Locate the cell with the specified text and output its [X, Y] center coordinate. 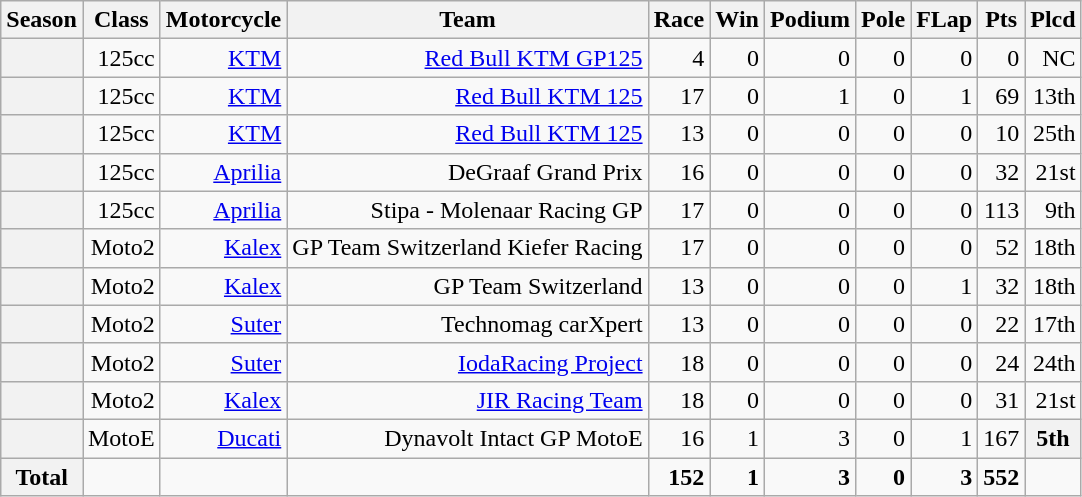
13th [1053, 96]
113 [1002, 210]
24 [1002, 362]
22 [1002, 324]
Technomag carXpert [468, 324]
Season [42, 20]
17th [1053, 324]
152 [679, 477]
GP Team Switzerland [468, 286]
167 [1002, 438]
Pole [884, 20]
Pts [1002, 20]
Red Bull KTM GP125 [468, 58]
DeGraaf Grand Prix [468, 172]
Class [121, 20]
JIR Racing Team [468, 400]
25th [1053, 134]
31 [1002, 400]
52 [1002, 248]
Total [42, 477]
69 [1002, 96]
MotoE [121, 438]
Ducati [224, 438]
NC [1053, 58]
4 [679, 58]
Stipa - Molenaar Racing GP [468, 210]
FLap [944, 20]
552 [1002, 477]
10 [1002, 134]
Motorcycle [224, 20]
Win [738, 20]
Race [679, 20]
Team [468, 20]
5th [1053, 438]
Plcd [1053, 20]
Dynavolt Intact GP MotoE [468, 438]
9th [1053, 210]
IodaRacing Project [468, 362]
Podium [810, 20]
GP Team Switzerland Kiefer Racing [468, 248]
24th [1053, 362]
